Return (X, Y) of the center of cell containing provided text 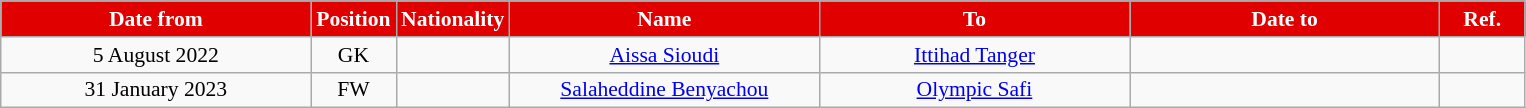
Ittihad Tanger (974, 55)
Aissa Sioudi (664, 55)
Name (664, 19)
To (974, 19)
5 August 2022 (156, 55)
Date from (156, 19)
Salaheddine Benyachou (664, 90)
Nationality (452, 19)
Ref. (1482, 19)
31 January 2023 (156, 90)
Position (354, 19)
GK (354, 55)
FW (354, 90)
Olympic Safi (974, 90)
Date to (1285, 19)
